Determine the (X, Y) coordinate at the center of the cell enclosing the given text.  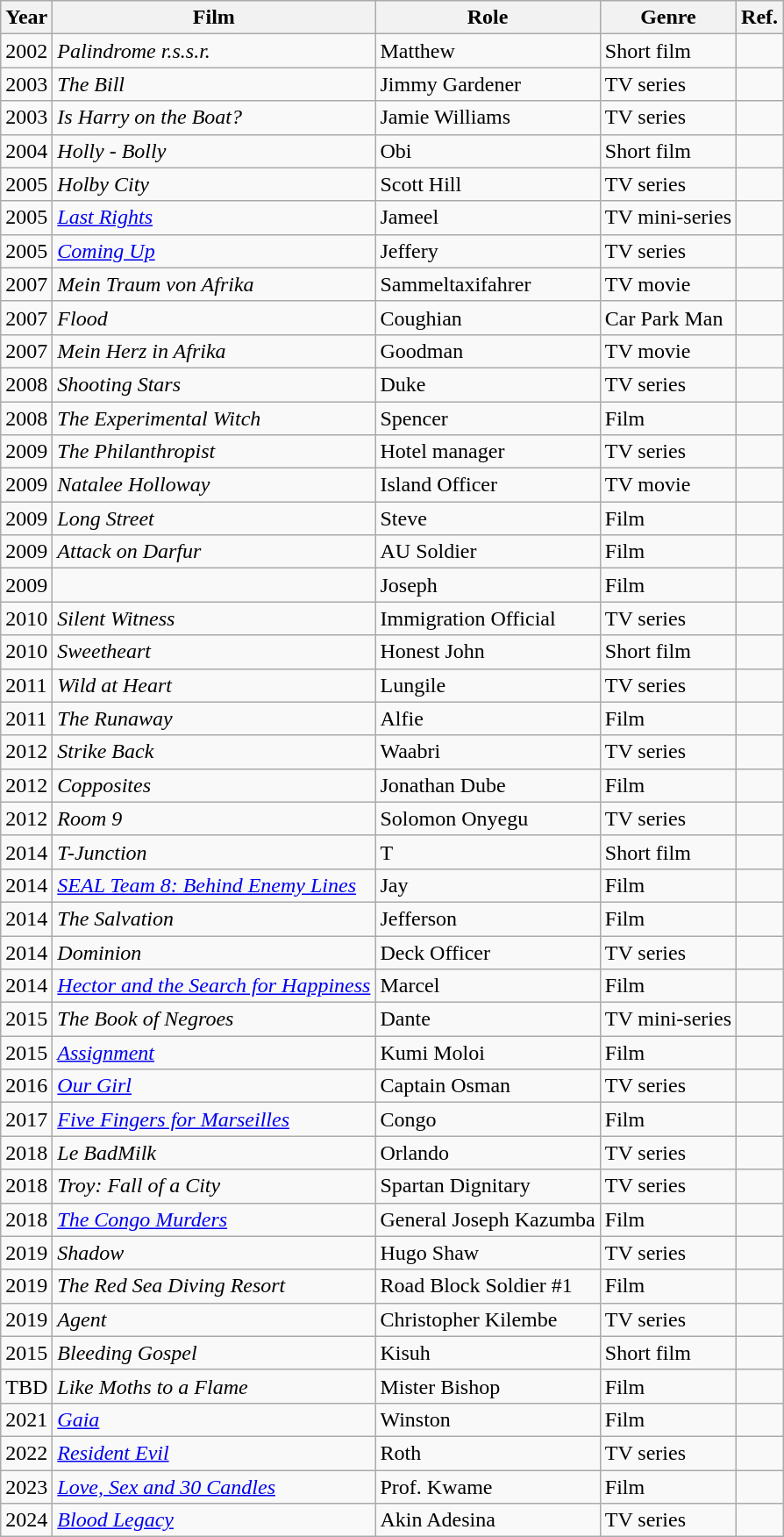
The Salvation (214, 919)
Agent (214, 1319)
Dominion (214, 952)
Is Harry on the Boat? (214, 118)
TBD (26, 1386)
Troy: Fall of a City (214, 1186)
Spartan Dignitary (488, 1186)
Duke (488, 384)
Solomon Onyegu (488, 819)
Love, Sex and 30 Candles (214, 1487)
Orlando (488, 1153)
Jay (488, 885)
Room 9 (214, 819)
T-Junction (214, 852)
Last Rights (214, 218)
Obi (488, 151)
Marcel (488, 986)
Akin Adesina (488, 1520)
The Bill (214, 84)
Roth (488, 1453)
Holby City (214, 184)
Flood (214, 318)
Copposites (214, 785)
AU Soldier (488, 552)
The Congo Murders (214, 1219)
2024 (26, 1520)
Wild at Heart (214, 685)
Like Moths to a Flame (214, 1386)
Scott Hill (488, 184)
Strike Back (214, 752)
General Joseph Kazumba (488, 1219)
Assignment (214, 1053)
Road Block Soldier #1 (488, 1286)
Palindrome r.s.s.r. (214, 51)
Attack on Darfur (214, 552)
Shadow (214, 1253)
Holly - Bolly (214, 151)
Bleeding Gospel (214, 1353)
The Red Sea Diving Resort (214, 1286)
Jeffery (488, 251)
2004 (26, 151)
Island Officer (488, 485)
Natalee Holloway (214, 485)
Hector and the Search for Happiness (214, 986)
Honest John (488, 652)
2021 (26, 1419)
The Book of Negroes (214, 1019)
Dante (488, 1019)
Jefferson (488, 919)
Lungile (488, 685)
Hotel manager (488, 452)
2002 (26, 51)
Jonathan Dube (488, 785)
Mister Bishop (488, 1386)
Jamie Williams (488, 118)
Matthew (488, 51)
Goodman (488, 351)
Resident Evil (214, 1453)
Shooting Stars (214, 384)
Gaia (214, 1419)
2016 (26, 1086)
Long Street (214, 518)
Role (488, 18)
Joseph (488, 585)
Sammeltaxifahrer (488, 284)
Immigration Official (488, 618)
Blood Legacy (214, 1520)
Silent Witness (214, 618)
Le BadMilk (214, 1153)
Kumi Moloi (488, 1053)
Ref. (759, 18)
The Runaway (214, 718)
Christopher Kilembe (488, 1319)
Five Fingers for Marseilles (214, 1119)
Steve (488, 518)
The Experimental Witch (214, 418)
Mein Herz in Afrika (214, 351)
Sweetheart (214, 652)
Kisuh (488, 1353)
2022 (26, 1453)
Prof. Kwame (488, 1487)
Coughian (488, 318)
2017 (26, 1119)
Our Girl (214, 1086)
2023 (26, 1487)
Genre (668, 18)
Deck Officer (488, 952)
Waabri (488, 752)
Congo (488, 1119)
Coming Up (214, 251)
Car Park Man (668, 318)
Mein Traum von Afrika (214, 284)
Jameel (488, 218)
Winston (488, 1419)
Hugo Shaw (488, 1253)
SEAL Team 8: Behind Enemy Lines (214, 885)
Alfie (488, 718)
Captain Osman (488, 1086)
T (488, 852)
Year (26, 18)
Spencer (488, 418)
Jimmy Gardener (488, 84)
The Philanthropist (214, 452)
